Identify which cell holds the provided text, then report its (x, y) central coordinate. 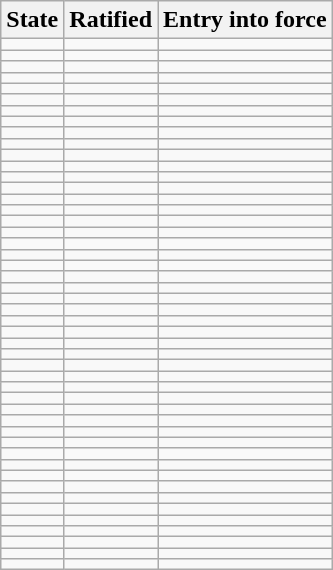
State (32, 20)
Entry into force (246, 20)
Ratified (111, 20)
